Detect which cell encompasses the target text, then output its [X, Y] center coordinate. 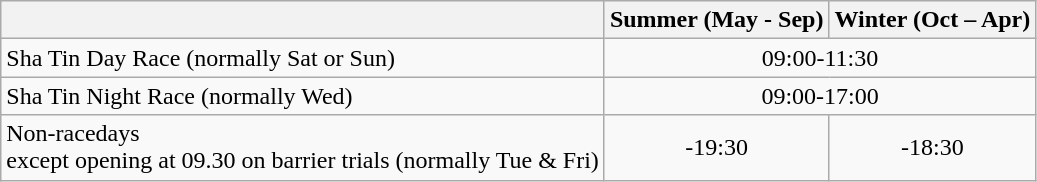
Winter (Oct – Apr) [932, 20]
-19:30 [716, 148]
Sha Tin Day Race (normally Sat or Sun) [303, 58]
Sha Tin Night Race (normally Wed) [303, 96]
Non-racedaysexcept opening at 09.30 on barrier trials (normally Tue & Fri) [303, 148]
Summer (May - Sep) [716, 20]
09:00-11:30 [820, 58]
09:00-17:00 [820, 96]
-18:30 [932, 148]
